For the text-containing cell, return its midpoint in (x, y) coordinate format. 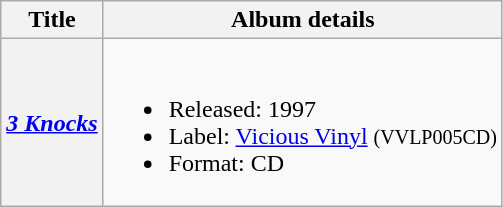
Released: 1997Label: Vicious Vinyl (VVLP005CD)Format: CD (302, 122)
Album details (302, 20)
3 Knocks (52, 122)
Title (52, 20)
